Identify which cell holds the provided text, then report its [X, Y] central coordinate. 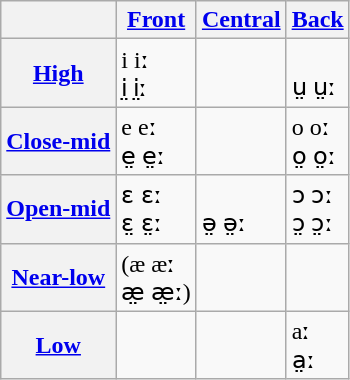
o oː o̤ o̤ː [318, 141]
ɔ ɔː ɔ̤ ɔ̤ː [318, 209]
ɛ ɛː ɛ̤ ɛ̤ː [156, 209]
e eː e̤ e̤ː [156, 141]
Back [318, 20]
i iː i̤ i̤ː [156, 73]
Open-mid [58, 209]
Front [156, 20]
(æ æː æ̤ æ̤ː) [156, 277]
Near-low [58, 277]
aː a̤ː [318, 345]
Low [58, 345]
Close-mid [58, 141]
Central [241, 20]
ṳ ṳː [318, 73]
High [58, 73]
ə̤ ə̤ː [241, 209]
